Determine the [x, y] coordinate at the center of the cell enclosing the given text.  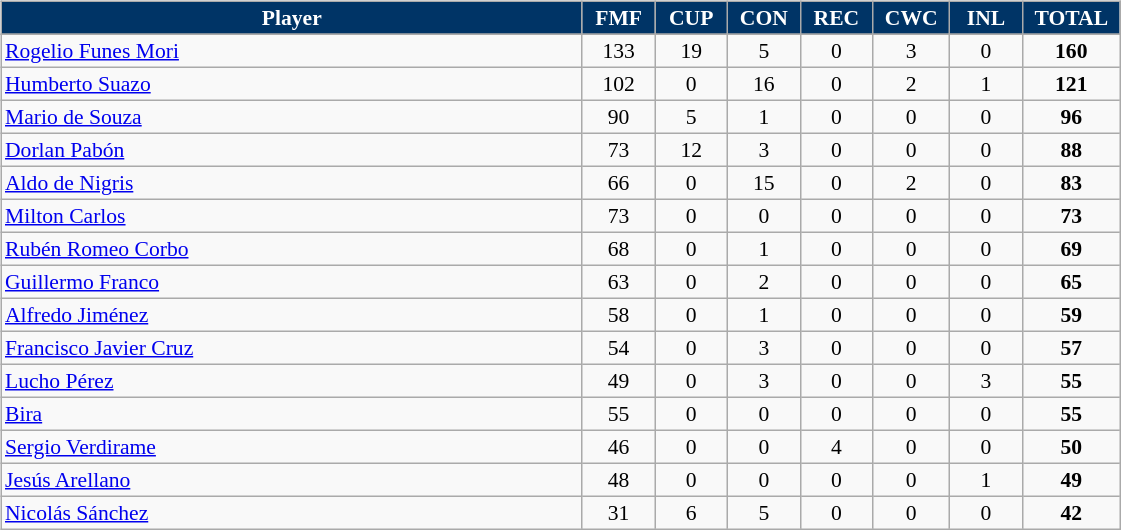
50 [1071, 446]
Francisco Javier Cruz [292, 348]
121 [1071, 84]
Humberto Suazo [292, 84]
96 [1071, 116]
69 [1071, 248]
57 [1071, 348]
66 [618, 182]
Lucho Pérez [292, 380]
16 [764, 84]
Jesús Arellano [292, 480]
Aldo de Nigris [292, 182]
46 [618, 446]
6 [692, 512]
19 [692, 50]
83 [1071, 182]
REC [836, 18]
Sergio Verdirame [292, 446]
Milton Carlos [292, 216]
42 [1071, 512]
65 [1071, 282]
102 [618, 84]
90 [618, 116]
TOTAL [1071, 18]
Rubén Romeo Corbo [292, 248]
133 [618, 50]
INL [986, 18]
CON [764, 18]
Guillermo Franco [292, 282]
54 [618, 348]
CWC [912, 18]
Dorlan Pabón [292, 150]
48 [618, 480]
CUP [692, 18]
Alfredo Jiménez [292, 314]
58 [618, 314]
88 [1071, 150]
4 [836, 446]
160 [1071, 50]
Bira [292, 414]
FMF [618, 18]
Rogelio Funes Mori [292, 50]
31 [618, 512]
15 [764, 182]
59 [1071, 314]
Mario de Souza [292, 116]
12 [692, 150]
Nicolás Sánchez [292, 512]
68 [618, 248]
63 [618, 282]
Player [292, 18]
